From the cell containing the given text, extract its center point as (x, y) coordinate. 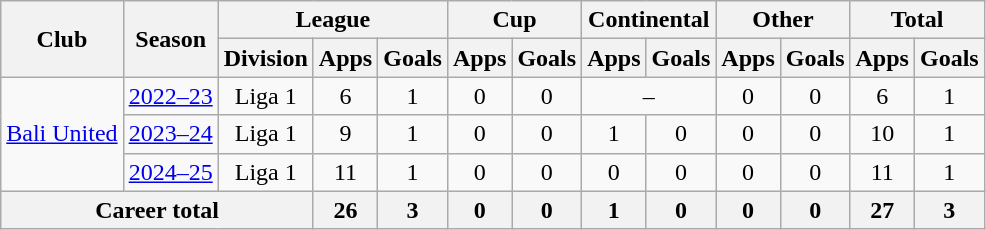
26 (345, 210)
10 (882, 134)
9 (345, 134)
Other (783, 20)
Cup (514, 20)
27 (882, 210)
Total (917, 20)
Bali United (62, 134)
Career total (158, 210)
– (649, 96)
Club (62, 39)
League (332, 20)
Season (170, 39)
2023–24 (170, 134)
2024–25 (170, 172)
2022–23 (170, 96)
Continental (649, 20)
Division (266, 58)
